Provide the (X, Y) coordinate of the cell's center where the given text is located.  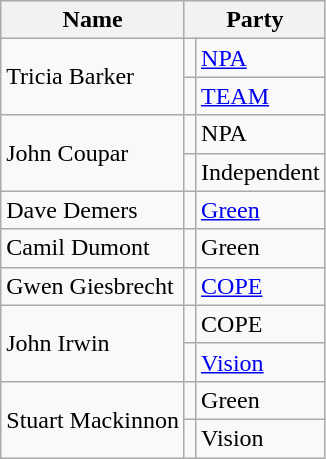
Camil Dumont (93, 248)
John Coupar (93, 153)
Independent (261, 172)
Dave Demers (93, 210)
Stuart Mackinnon (93, 419)
Tricia Barker (93, 77)
Party (254, 20)
John Irwin (93, 343)
TEAM (261, 96)
Gwen Giesbrecht (93, 286)
Name (93, 20)
